Scan for the cell matching the given text and deliver its (X, Y) coordinate at center. 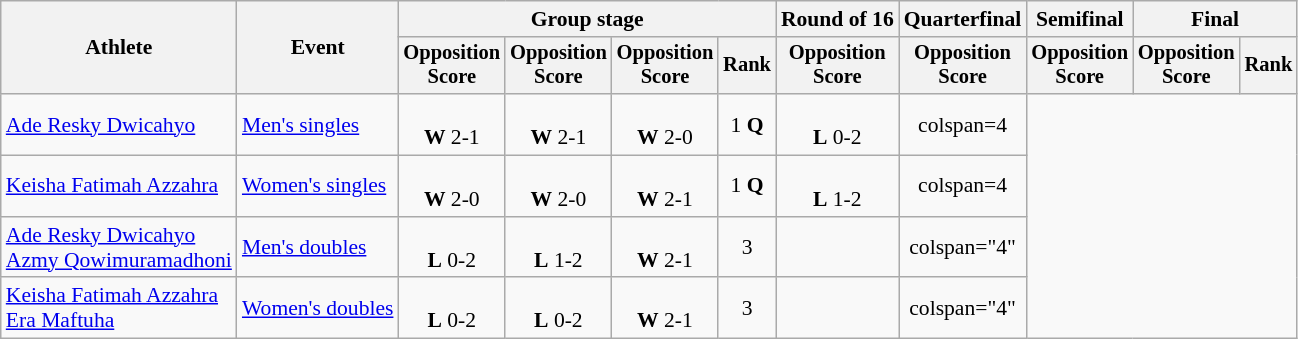
Semifinal (1080, 19)
Ade Resky DwicahyoAzmy Qowimuramadhoni (119, 248)
Keisha Fatimah AzzahraEra Maftuha (119, 308)
Ade Resky Dwicahyo (119, 124)
Event (318, 48)
Women's doubles (318, 308)
Quarterfinal (963, 19)
Women's singles (318, 186)
Keisha Fatimah Azzahra (119, 186)
Athlete (119, 48)
Men's singles (318, 124)
Round of 16 (838, 19)
Group stage (586, 19)
Final (1215, 19)
Men's doubles (318, 248)
